Identify which cell holds the provided text, then report its [X, Y] central coordinate. 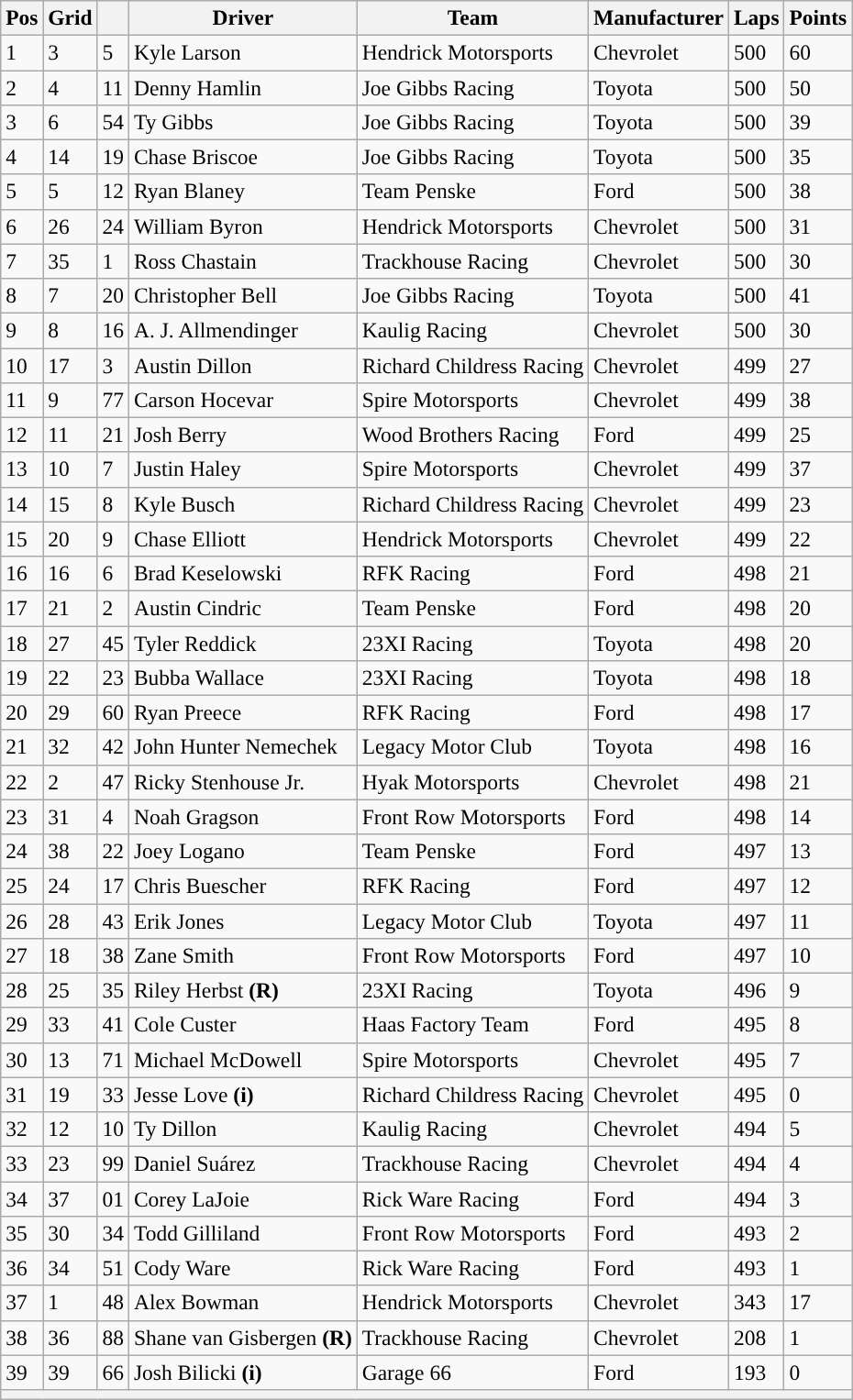
Team [472, 17]
Haas Factory Team [472, 1025]
01 [113, 1198]
Chase Elliott [242, 539]
Corey LaJoie [242, 1198]
William Byron [242, 226]
Ricky Stenhouse Jr. [242, 782]
Daniel Suárez [242, 1163]
Laps [756, 17]
Pos [22, 17]
48 [113, 1303]
193 [756, 1372]
Wood Brothers Racing [472, 435]
50 [818, 87]
Kyle Busch [242, 504]
77 [113, 400]
Tyler Reddick [242, 643]
Driver [242, 17]
Christopher Bell [242, 295]
Denny Hamlin [242, 87]
Bubba Wallace [242, 678]
Austin Dillon [242, 365]
Josh Berry [242, 435]
Ryan Preece [242, 712]
Ryan Blaney [242, 192]
Austin Cindric [242, 608]
54 [113, 122]
66 [113, 1372]
43 [113, 920]
45 [113, 643]
42 [113, 747]
Zane Smith [242, 955]
88 [113, 1338]
Todd Gilliland [242, 1233]
Chris Buescher [242, 886]
Garage 66 [472, 1372]
343 [756, 1303]
A. J. Allmendinger [242, 330]
71 [113, 1060]
Manufacturer [659, 17]
99 [113, 1163]
47 [113, 782]
Alex Bowman [242, 1303]
51 [113, 1268]
Shane van Gisbergen (R) [242, 1338]
Chase Briscoe [242, 157]
Brad Keselowski [242, 573]
Cole Custer [242, 1025]
Josh Bilicki (i) [242, 1372]
Ross Chastain [242, 261]
Grid [70, 17]
Hyak Motorsports [472, 782]
Justin Haley [242, 469]
Ty Dillon [242, 1129]
Erik Jones [242, 920]
Joey Logano [242, 851]
Cody Ware [242, 1268]
John Hunter Nemechek [242, 747]
208 [756, 1338]
496 [756, 990]
Carson Hocevar [242, 400]
Ty Gibbs [242, 122]
Jesse Love (i) [242, 1095]
Riley Herbst (R) [242, 990]
Noah Gragson [242, 817]
Kyle Larson [242, 52]
Michael McDowell [242, 1060]
Points [818, 17]
